Determine the [x, y] coordinate at the center of the cell enclosing the given text.  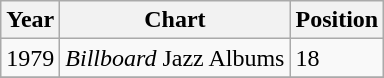
Chart [175, 20]
Position [337, 20]
18 [337, 58]
Year [30, 20]
Billboard Jazz Albums [175, 58]
1979 [30, 58]
